Locate the cell with the specified text and output its [X, Y] center coordinate. 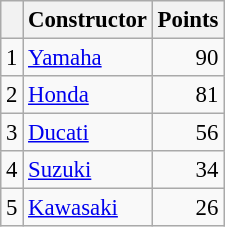
5 [12, 208]
81 [188, 95]
4 [12, 170]
Ducati [88, 133]
Points [188, 20]
3 [12, 133]
1 [12, 58]
Suzuki [88, 170]
34 [188, 170]
Constructor [88, 20]
Kawasaki [88, 208]
56 [188, 133]
Honda [88, 95]
Yamaha [88, 58]
26 [188, 208]
2 [12, 95]
90 [188, 58]
